Extract the (X, Y) coordinate from the center of the cell holding the provided text.  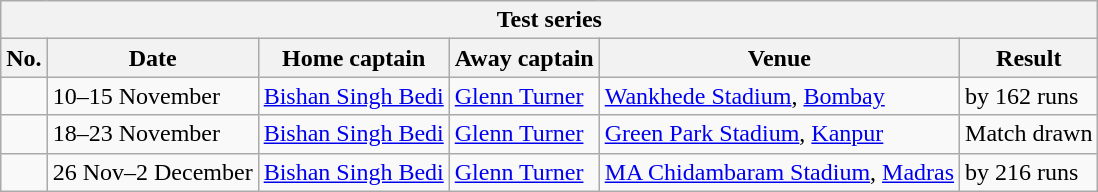
Test series (550, 20)
18–23 November (152, 134)
Wankhede Stadium, Bombay (779, 96)
Venue (779, 58)
Home captain (354, 58)
10–15 November (152, 96)
by 216 runs (1029, 172)
by 162 runs (1029, 96)
Green Park Stadium, Kanpur (779, 134)
Result (1029, 58)
Away captain (524, 58)
MA Chidambaram Stadium, Madras (779, 172)
26 Nov–2 December (152, 172)
No. (24, 58)
Match drawn (1029, 134)
Date (152, 58)
